For the text-containing cell, return its midpoint in [x, y] coordinate format. 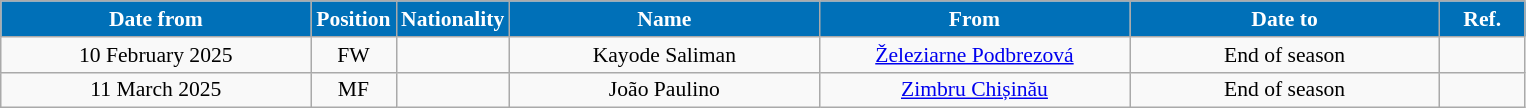
João Paulino [664, 90]
FW [354, 55]
Position [354, 19]
11 March 2025 [156, 90]
Kayode Saliman [664, 55]
Date from [156, 19]
Ref. [1482, 19]
Name [664, 19]
Nationality [452, 19]
Železiarne Podbrezová [974, 55]
Date to [1285, 19]
MF [354, 90]
10 February 2025 [156, 55]
Zimbru Chișinău [974, 90]
From [974, 19]
